Capture the cell that displays the provided text and extract its [X, Y] central coordinate. 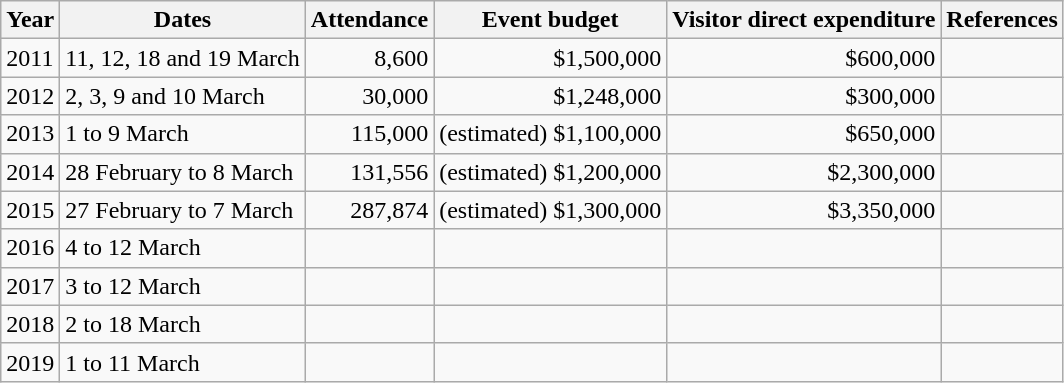
2015 [30, 210]
11, 12, 18 and 19 March [182, 58]
3 to 12 March [182, 286]
$1,248,000 [550, 96]
$650,000 [804, 134]
287,874 [369, 210]
1 to 11 March [182, 362]
2016 [30, 248]
Dates [182, 20]
2017 [30, 286]
2, 3, 9 and 10 March [182, 96]
27 February to 7 March [182, 210]
Year [30, 20]
4 to 12 March [182, 248]
(estimated) $1,200,000 [550, 172]
2019 [30, 362]
$3,350,000 [804, 210]
(estimated) $1,300,000 [550, 210]
30,000 [369, 96]
131,556 [369, 172]
2013 [30, 134]
2012 [30, 96]
28 February to 8 March [182, 172]
1 to 9 March [182, 134]
115,000 [369, 134]
8,600 [369, 58]
Visitor direct expenditure [804, 20]
References [1002, 20]
(estimated) $1,100,000 [550, 134]
2014 [30, 172]
2 to 18 March [182, 324]
Event budget [550, 20]
2011 [30, 58]
$1,500,000 [550, 58]
$2,300,000 [804, 172]
$600,000 [804, 58]
2018 [30, 324]
$300,000 [804, 96]
Attendance [369, 20]
